Scan for the cell matching the given text and deliver its [x, y] coordinate at center. 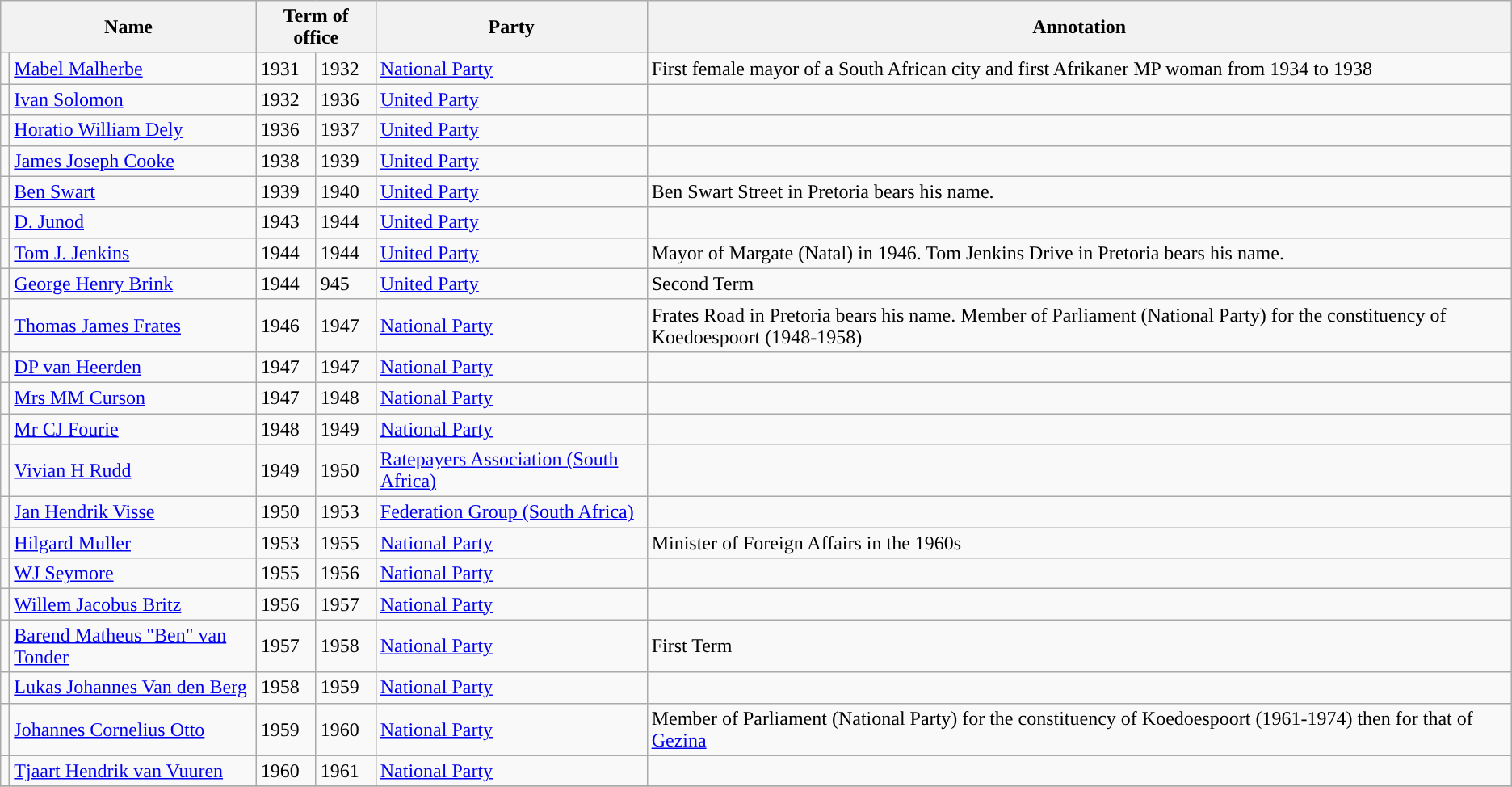
1938 [286, 161]
Tjaart Hendrik van Vuuren [133, 771]
James Joseph Cooke [133, 161]
Horatio William Dely [133, 130]
1940 [346, 191]
D. Junod [133, 222]
Tom J. Jenkins [133, 253]
Frates Road in Pretoria bears his name. Member of Parliament (National Party) for the constituency of Koedoespoort (1948-1958) [1079, 325]
First female mayor of a South African city and first Afrikaner MP woman from 1934 to 1938 [1079, 69]
Mayor of Margate (Natal) in 1946. Tom Jenkins Drive in Pretoria bears his name. [1079, 253]
Ratepayers Association (South Africa) [511, 470]
Thomas James Frates [133, 325]
Mabel Malherbe [133, 69]
Mrs MM Curson [133, 398]
1943 [286, 222]
George Henry Brink [133, 284]
Barend Matheus "Ben" van Tonder [133, 646]
Jan Hendrik Visse [133, 512]
Federation Group (South Africa) [511, 512]
Member of Parliament (National Party) for the constituency of Koedoespoort (1961-1974) then for that of Gezina [1079, 729]
945 [346, 284]
Second Term [1079, 284]
Annotation [1079, 27]
WJ Seymore [133, 574]
Name [129, 27]
Willem Jacobus Britz [133, 604]
Mr CJ Fourie [133, 429]
Minister of Foreign Affairs in the 1960s [1079, 543]
DP van Heerden [133, 367]
1961 [346, 771]
Lukas Johannes Van den Berg [133, 688]
Ben Swart [133, 191]
1946 [286, 325]
Party [511, 27]
Johannes Cornelius Otto [133, 729]
Hilgard Muller [133, 543]
First Term [1079, 646]
1931 [286, 69]
Vivian H Rudd [133, 470]
Term of office [316, 27]
Ivan Solomon [133, 99]
1937 [346, 130]
Ben Swart Street in Pretoria bears his name. [1079, 191]
